Search for the cell housing the specified text and yield its [x, y] center coordinate. 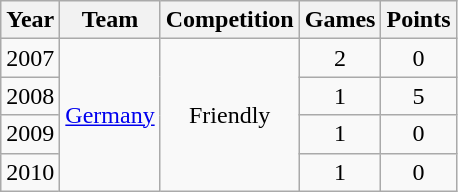
2007 [30, 58]
Games [340, 20]
Points [418, 20]
5 [418, 96]
Team [110, 20]
2008 [30, 96]
Year [30, 20]
Germany [110, 115]
2 [340, 58]
2009 [30, 134]
Competition [230, 20]
Friendly [230, 115]
2010 [30, 172]
